Provide the [X, Y] coordinate of the cell's center where the given text is located.  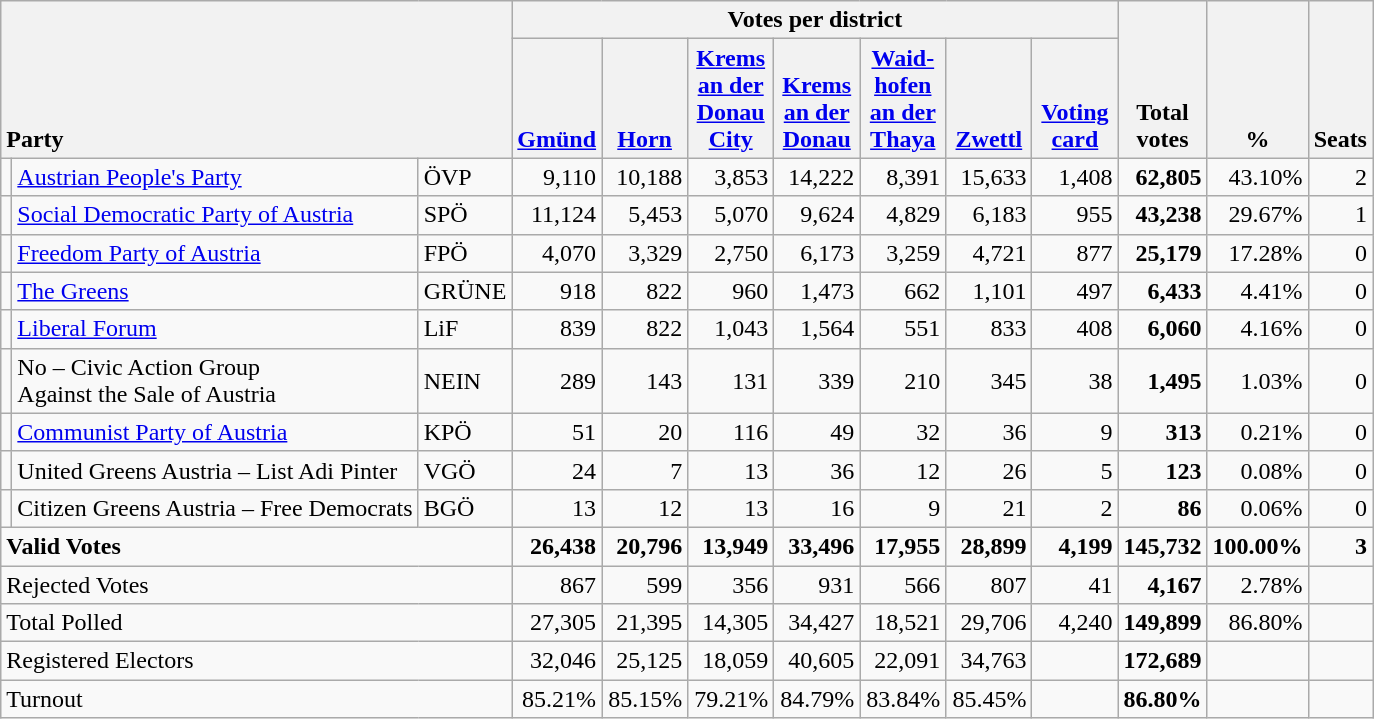
210 [903, 380]
22,091 [903, 661]
21,395 [645, 623]
833 [989, 329]
3,329 [645, 253]
116 [731, 432]
VGÖ [465, 470]
4,829 [903, 215]
85.15% [645, 699]
551 [903, 329]
34,763 [989, 661]
4.41% [1258, 291]
4,721 [989, 253]
131 [731, 380]
26 [989, 470]
21 [989, 508]
0.21% [1258, 432]
8,391 [903, 177]
83.84% [903, 699]
Zwettl [989, 98]
79.21% [731, 699]
Horn [645, 98]
Kremsan derDonauCity [731, 98]
GRÜNE [465, 291]
Citizen Greens Austria – Free Democrats [215, 508]
0.06% [1258, 508]
1.03% [1258, 380]
NEIN [465, 380]
% [1258, 80]
No – Civic Action GroupAgainst the Sale of Austria [215, 380]
662 [903, 291]
United Greens Austria – List Adi Pinter [215, 470]
6,060 [1162, 329]
18,059 [731, 661]
4,167 [1162, 585]
28,899 [989, 546]
1,043 [731, 329]
9,110 [557, 177]
32 [903, 432]
123 [1162, 470]
BGÖ [465, 508]
25,179 [1162, 253]
1,101 [989, 291]
Kremsan derDonau [817, 98]
26,438 [557, 546]
1,495 [1162, 380]
49 [817, 432]
931 [817, 585]
408 [1075, 329]
SPÖ [465, 215]
3 [1340, 546]
Gmünd [557, 98]
143 [645, 380]
6,173 [817, 253]
KPÖ [465, 432]
Party [256, 80]
43,238 [1162, 215]
172,689 [1162, 661]
Votes per district [815, 20]
32,046 [557, 661]
4,199 [1075, 546]
6,433 [1162, 291]
345 [989, 380]
1,564 [817, 329]
599 [645, 585]
3,259 [903, 253]
955 [1075, 215]
24 [557, 470]
20 [645, 432]
20,796 [645, 546]
5,453 [645, 215]
Austrian People's Party [215, 177]
1 [1340, 215]
356 [731, 585]
Total Polled [256, 623]
960 [731, 291]
41 [1075, 585]
10,188 [645, 177]
34,427 [817, 623]
16 [817, 508]
11,124 [557, 215]
84.79% [817, 699]
Waid-hofenan derThaya [903, 98]
339 [817, 380]
29,706 [989, 623]
25,125 [645, 661]
3,853 [731, 177]
6,183 [989, 215]
1,473 [817, 291]
FPÖ [465, 253]
867 [557, 585]
2.78% [1258, 585]
5,070 [731, 215]
Rejected Votes [256, 585]
17,955 [903, 546]
85.21% [557, 699]
4,070 [557, 253]
807 [989, 585]
27,305 [557, 623]
18,521 [903, 623]
289 [557, 380]
877 [1075, 253]
149,899 [1162, 623]
ÖVP [465, 177]
Liberal Forum [215, 329]
33,496 [817, 546]
85.45% [989, 699]
566 [903, 585]
13,949 [731, 546]
839 [557, 329]
40,605 [817, 661]
17.28% [1258, 253]
5 [1075, 470]
Turnout [256, 699]
2,750 [731, 253]
14,222 [817, 177]
145,732 [1162, 546]
1,408 [1075, 177]
43.10% [1258, 177]
100.00% [1258, 546]
4,240 [1075, 623]
9,624 [817, 215]
0.08% [1258, 470]
7 [645, 470]
29.67% [1258, 215]
Communist Party of Austria [215, 432]
14,305 [731, 623]
Valid Votes [256, 546]
497 [1075, 291]
Registered Electors [256, 661]
51 [557, 432]
Seats [1340, 80]
313 [1162, 432]
Social Democratic Party of Austria [215, 215]
15,633 [989, 177]
86 [1162, 508]
4.16% [1258, 329]
The Greens [215, 291]
918 [557, 291]
Votingcard [1075, 98]
Freedom Party of Austria [215, 253]
38 [1075, 380]
62,805 [1162, 177]
LiF [465, 329]
Totalvotes [1162, 80]
